Scan for the cell matching the given text and deliver its (X, Y) coordinate at center. 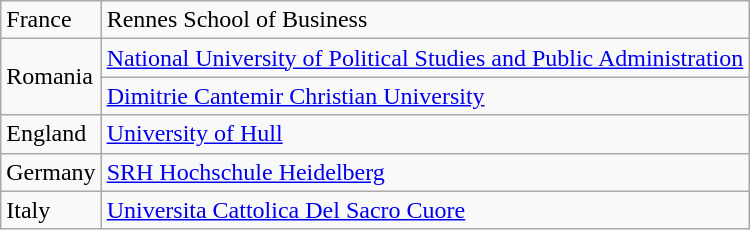
National University of Political Studies and Public Administration (425, 58)
England (51, 134)
SRH Hochschule Heidelberg (425, 172)
Italy (51, 210)
University of Hull (425, 134)
Romania (51, 77)
Dimitrie Cantemir Christian University (425, 96)
Germany (51, 172)
France (51, 20)
Rennes School of Business (425, 20)
Universita Cattolica Del Sacro Cuore (425, 210)
